Return the [X, Y] coordinate for the center point of the cell that contains the specified text.  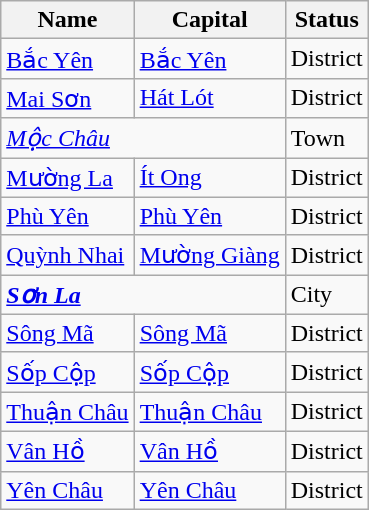
Capital [210, 20]
Mường Giàng [210, 255]
Hát Lót [210, 98]
Town [326, 138]
Status [326, 20]
Mai Sơn [68, 98]
Sơn La [143, 295]
Ít Ong [210, 178]
Name [68, 20]
Mộc Châu [143, 138]
Mường La [68, 178]
City [326, 295]
Quỳnh Nhai [68, 255]
